Identify which cell holds the provided text, then report its (X, Y) central coordinate. 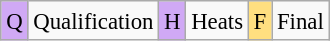
Qualification (94, 20)
Heats (217, 20)
Final (300, 20)
F (260, 20)
H (172, 20)
Q (14, 20)
